Search for the cell housing the specified text and yield its (x, y) center coordinate. 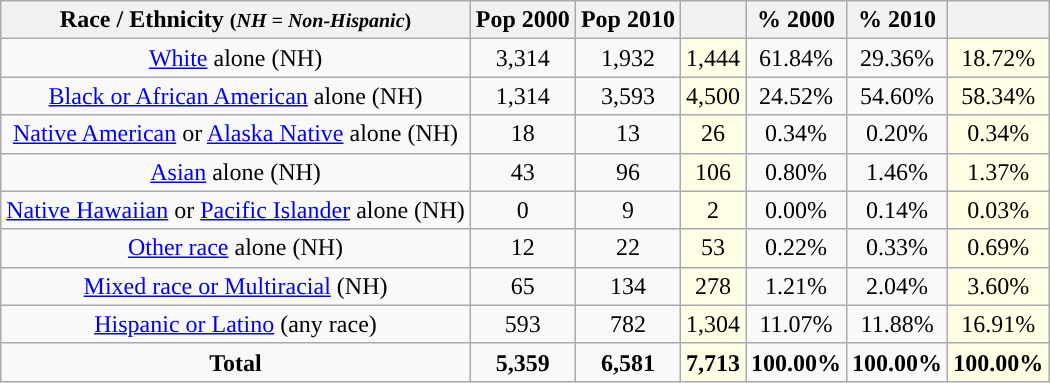
11.07% (796, 324)
Mixed race or Multiracial (NH) (236, 286)
2 (712, 210)
0.33% (898, 248)
26 (712, 134)
278 (712, 286)
61.84% (796, 58)
Other race alone (NH) (236, 248)
134 (628, 286)
1,314 (522, 96)
Race / Ethnicity (NH = Non-Hispanic) (236, 20)
2.04% (898, 286)
Asian alone (NH) (236, 172)
16.91% (998, 324)
58.34% (998, 96)
Pop 2010 (628, 20)
1.37% (998, 172)
43 (522, 172)
0.69% (998, 248)
54.60% (898, 96)
3,593 (628, 96)
53 (712, 248)
593 (522, 324)
782 (628, 324)
1,304 (712, 324)
4,500 (712, 96)
65 (522, 286)
Hispanic or Latino (any race) (236, 324)
7,713 (712, 362)
0.03% (998, 210)
% 2000 (796, 20)
3,314 (522, 58)
Black or African American alone (NH) (236, 96)
0.22% (796, 248)
White alone (NH) (236, 58)
6,581 (628, 362)
3.60% (998, 286)
0.14% (898, 210)
1,444 (712, 58)
1.21% (796, 286)
96 (628, 172)
1,932 (628, 58)
Native American or Alaska Native alone (NH) (236, 134)
5,359 (522, 362)
106 (712, 172)
0.00% (796, 210)
Total (236, 362)
18.72% (998, 58)
Native Hawaiian or Pacific Islander alone (NH) (236, 210)
0 (522, 210)
0.80% (796, 172)
9 (628, 210)
13 (628, 134)
% 2010 (898, 20)
11.88% (898, 324)
1.46% (898, 172)
0.20% (898, 134)
Pop 2000 (522, 20)
12 (522, 248)
29.36% (898, 58)
24.52% (796, 96)
22 (628, 248)
18 (522, 134)
